Extract the (X, Y) coordinate from the center of the cell holding the provided text.  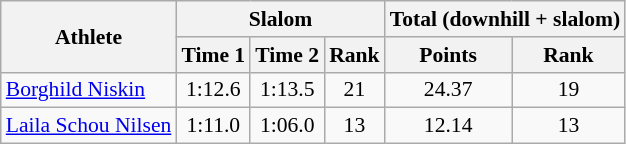
Borghild Niskin (89, 90)
Time 1 (213, 55)
19 (569, 90)
1:12.6 (213, 90)
1:06.0 (287, 126)
Total (downhill + slalom) (506, 19)
Athlete (89, 36)
21 (354, 90)
24.37 (448, 90)
Time 2 (287, 55)
Points (448, 55)
12.14 (448, 126)
Slalom (280, 19)
1:13.5 (287, 90)
Laila Schou Nilsen (89, 126)
1:11.0 (213, 126)
